Detect which cell encompasses the target text, then output its (X, Y) center coordinate. 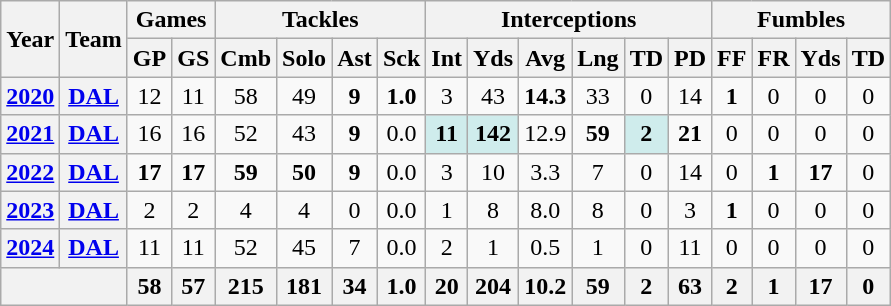
2021 (30, 134)
FR (774, 58)
GP (149, 58)
Fumbles (802, 20)
Ast (355, 58)
2023 (30, 210)
10 (494, 172)
Solo (304, 58)
Lng (598, 58)
50 (304, 172)
20 (447, 286)
FF (732, 58)
14.3 (546, 96)
Year (30, 39)
12 (149, 96)
Sck (401, 58)
Team (94, 39)
Tackles (320, 20)
Int (447, 58)
PD (690, 58)
181 (304, 286)
Cmb (246, 58)
49 (304, 96)
Games (170, 20)
2022 (30, 172)
2024 (30, 248)
57 (194, 286)
8.0 (546, 210)
3.3 (546, 172)
0.5 (546, 248)
10.2 (546, 286)
34 (355, 286)
2020 (30, 96)
Avg (546, 58)
142 (494, 134)
GS (194, 58)
63 (690, 286)
Interceptions (569, 20)
215 (246, 286)
12.9 (546, 134)
204 (494, 286)
33 (598, 96)
45 (304, 248)
21 (690, 134)
